Search for the cell housing the specified text and yield its (x, y) center coordinate. 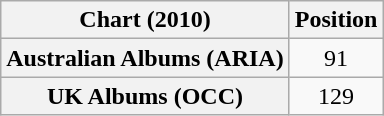
Chart (2010) (145, 20)
UK Albums (OCC) (145, 96)
129 (336, 96)
91 (336, 58)
Position (336, 20)
Australian Albums (ARIA) (145, 58)
